For the text-containing cell, return its midpoint in (x, y) coordinate format. 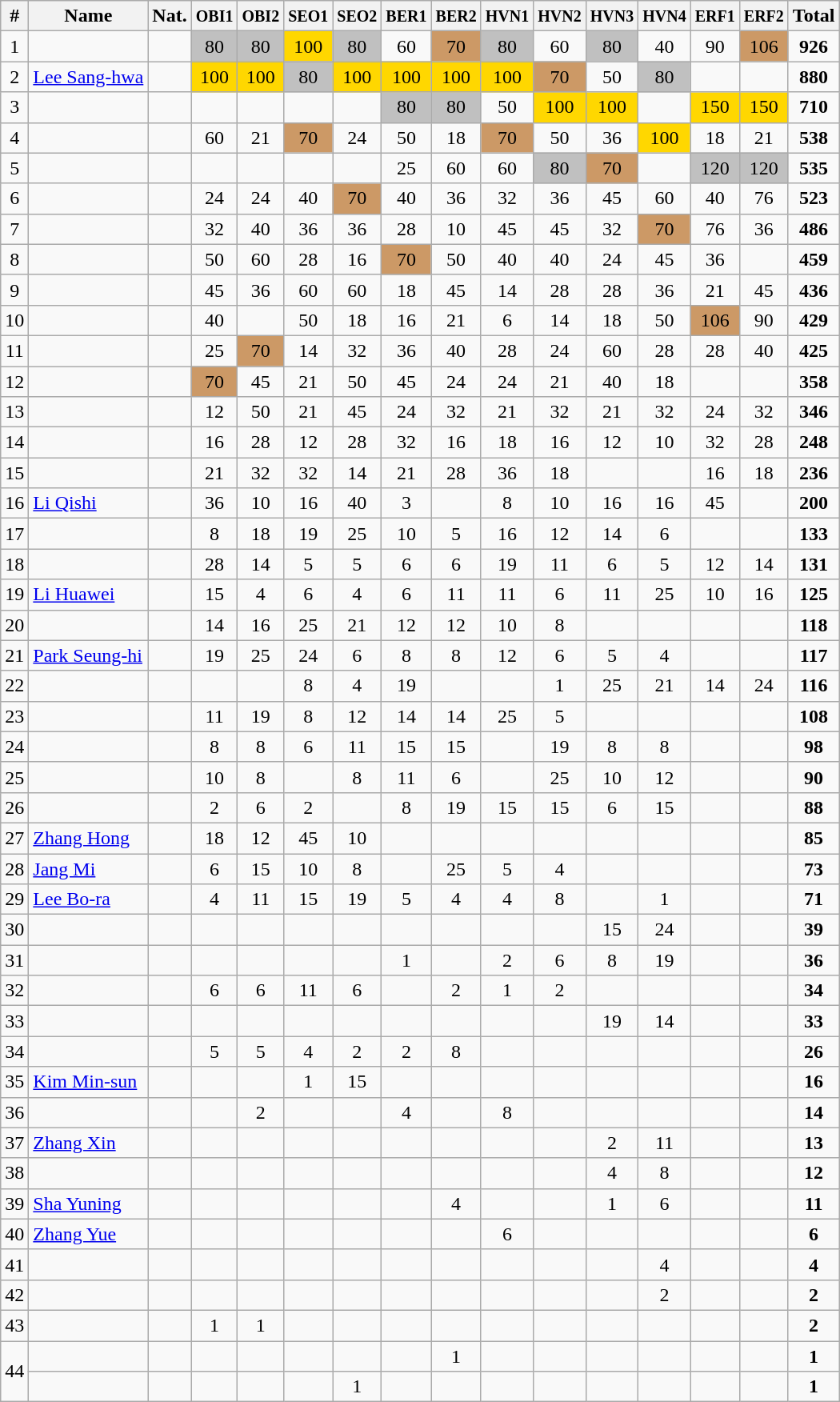
436 (814, 290)
Zhang Yue (88, 1234)
35 (14, 1082)
236 (814, 473)
Total (814, 16)
7 (14, 229)
31 (14, 960)
41 (14, 1264)
Lee Bo-ra (88, 899)
OBI2 (261, 16)
HVN1 (507, 16)
133 (814, 534)
9 (14, 290)
ERF1 (715, 16)
HVN3 (612, 16)
17 (14, 534)
523 (814, 198)
29 (14, 899)
118 (814, 625)
Zhang Xin (88, 1143)
22 (14, 686)
88 (814, 807)
BER2 (456, 16)
Li Qishi (88, 503)
425 (814, 350)
Jang Mi (88, 868)
Zhang Hong (88, 838)
# (14, 16)
30 (14, 930)
SEO1 (309, 16)
358 (814, 382)
SEO2 (357, 16)
71 (814, 899)
Kim Min-sun (88, 1082)
116 (814, 686)
BER1 (406, 16)
Lee Sang-hwa (88, 77)
OBI1 (214, 16)
37 (14, 1143)
42 (14, 1295)
Sha Yuning (88, 1204)
131 (814, 564)
43 (14, 1325)
117 (814, 655)
20 (14, 625)
HVN2 (560, 16)
200 (814, 503)
HVN4 (665, 16)
486 (814, 229)
926 (814, 46)
248 (814, 443)
429 (814, 320)
98 (814, 747)
108 (814, 716)
23 (14, 716)
27 (14, 838)
85 (814, 838)
73 (814, 868)
Park Seung-hi (88, 655)
535 (814, 168)
44 (14, 1372)
710 (814, 107)
Li Huawei (88, 595)
459 (814, 259)
880 (814, 77)
538 (814, 138)
ERF2 (763, 16)
Nat. (170, 16)
125 (814, 595)
38 (14, 1173)
346 (814, 412)
Name (88, 16)
